Provide the [x, y] coordinate of the cell's center where the given text is located.  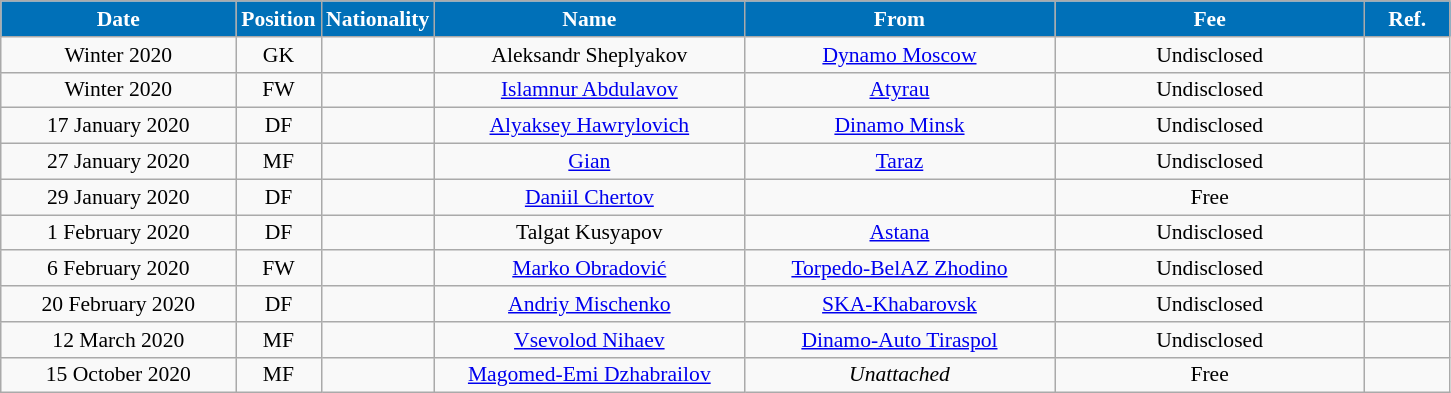
6 February 2020 [118, 269]
27 January 2020 [118, 162]
17 January 2020 [118, 126]
Torpedo-BelAZ Zhodino [899, 269]
Fee [1210, 19]
Andriy Mischenko [589, 304]
Taraz [899, 162]
Unattached [899, 375]
Date [118, 19]
GK [278, 55]
1 February 2020 [118, 233]
Nationality [378, 19]
Islamnur Abdulavov [589, 90]
Magomed-Emi Dzhabrailov [589, 375]
Position [278, 19]
20 February 2020 [118, 304]
From [899, 19]
Astana [899, 233]
15 October 2020 [118, 375]
12 March 2020 [118, 340]
Alyaksey Hawrylovich [589, 126]
Atyrau [899, 90]
Dinamo Minsk [899, 126]
Ref. [1408, 19]
Aleksandr Sheplyakov [589, 55]
Dynamo Moscow [899, 55]
Gian [589, 162]
Vsevolod Nihaev [589, 340]
Daniil Chertov [589, 197]
Talgat Kusyapov [589, 233]
Name [589, 19]
Marko Obradović [589, 269]
Dinamo-Auto Tiraspol [899, 340]
SKA-Khabarovsk [899, 304]
29 January 2020 [118, 197]
